Locate the cell with the specified text and output its [x, y] center coordinate. 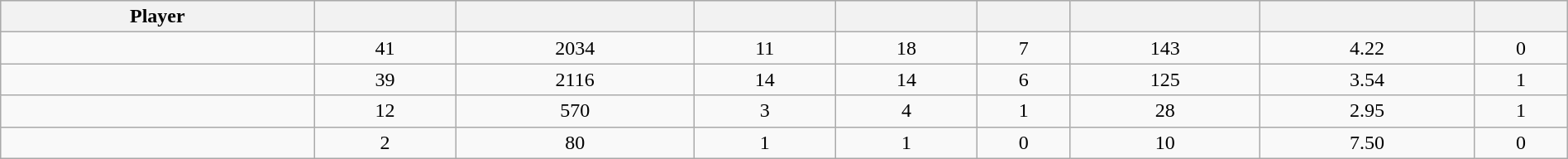
28 [1165, 111]
41 [385, 48]
2116 [575, 79]
570 [575, 111]
10 [1165, 142]
12 [385, 111]
Player [157, 17]
18 [906, 48]
3.54 [1368, 79]
4.22 [1368, 48]
7.50 [1368, 142]
11 [764, 48]
2034 [575, 48]
4 [906, 111]
6 [1024, 79]
143 [1165, 48]
3 [764, 111]
80 [575, 142]
2 [385, 142]
125 [1165, 79]
2.95 [1368, 111]
39 [385, 79]
7 [1024, 48]
